Provide the [x, y] coordinate of the cell's center where the given text is located.  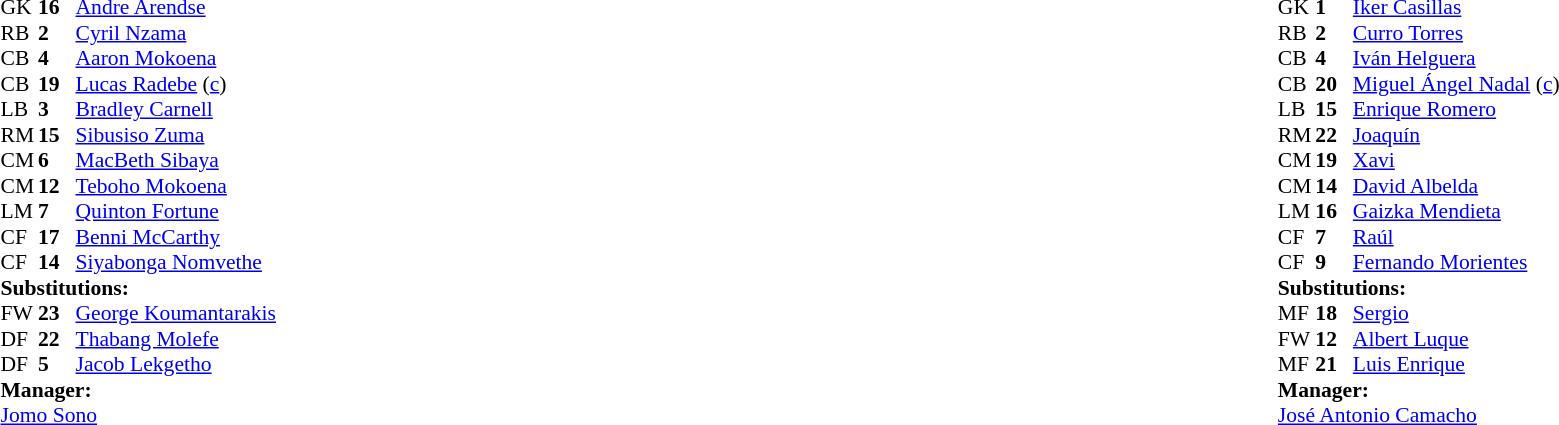
Thabang Molefe [176, 339]
MacBeth Sibaya [176, 161]
Manager: [138, 390]
18 [1334, 313]
Benni McCarthy [176, 237]
5 [57, 365]
23 [57, 313]
9 [1334, 263]
Lucas Radebe (c) [176, 84]
George Koumantarakis [176, 313]
Siyabonga Nomvethe [176, 263]
Aaron Mokoena [176, 59]
20 [1334, 84]
Teboho Mokoena [176, 186]
Sibusiso Zuma [176, 135]
Quinton Fortune [176, 211]
Bradley Carnell [176, 109]
3 [57, 109]
16 [1334, 211]
17 [57, 237]
Substitutions: [138, 288]
Jacob Lekgetho [176, 365]
Cyril Nzama [176, 33]
21 [1334, 365]
6 [57, 161]
